Return (x, y) of the center of cell containing provided text 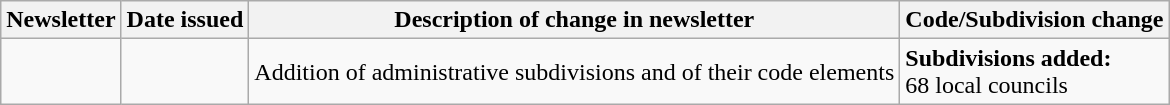
Addition of administrative subdivisions and of their code elements (574, 72)
Newsletter (61, 20)
Description of change in newsletter (574, 20)
Date issued (185, 20)
Code/Subdivision change (1034, 20)
Subdivisions added: 68 local councils (1034, 72)
